Output the (x, y) coordinate of the center of the cell containing the given text.  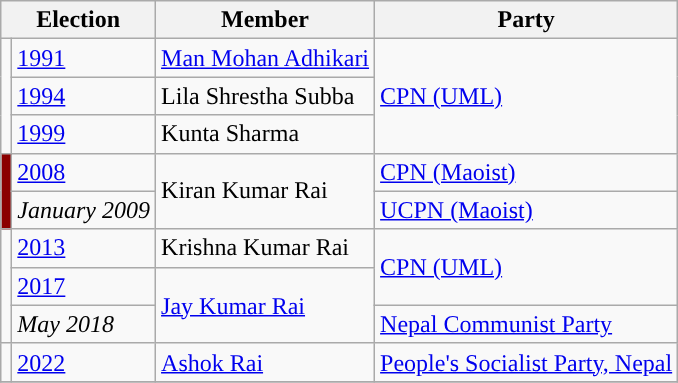
Jay Kumar Rai (266, 305)
2017 (84, 286)
2022 (84, 362)
Nepal Communist Party (526, 324)
1994 (84, 96)
Election (78, 20)
2013 (84, 248)
Man Mohan Adhikari (266, 58)
UCPN (Maoist) (526, 210)
May 2018 (84, 324)
Party (526, 20)
Ashok Rai (266, 362)
Krishna Kumar Rai (266, 248)
1991 (84, 58)
People's Socialist Party, Nepal (526, 362)
Lila Shrestha Subba (266, 96)
Member (266, 20)
Kiran Kumar Rai (266, 191)
2008 (84, 172)
1999 (84, 134)
Kunta Sharma (266, 134)
CPN (Maoist) (526, 172)
January 2009 (84, 210)
